For the text-containing cell, return its midpoint in (x, y) coordinate format. 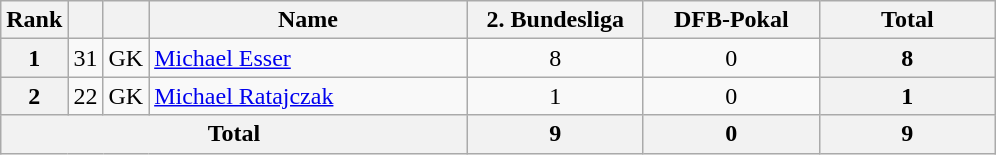
2 (34, 96)
Michael Esser (308, 58)
Michael Ratajczak (308, 96)
Rank (34, 20)
Name (308, 20)
31 (86, 58)
22 (86, 96)
2. Bundesliga (555, 20)
DFB-Pokal (731, 20)
